Output the [x, y] coordinate of the center of the cell containing the given text.  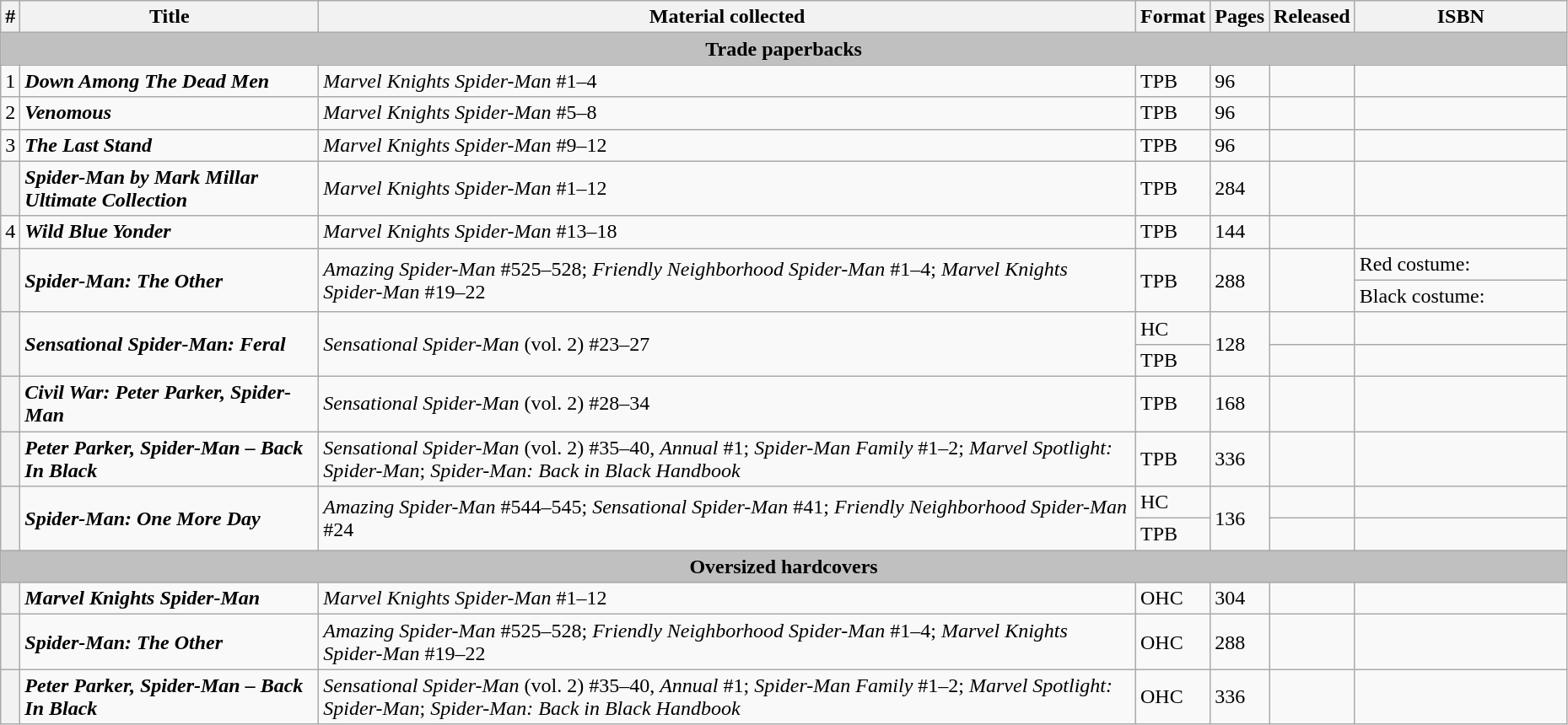
1 [10, 81]
Black costume: [1461, 296]
Sensational Spider-Man (vol. 2) #28–34 [727, 403]
Sensational Spider-Man (vol. 2) #23–27 [727, 344]
Format [1172, 17]
Amazing Spider-Man #544–545; Sensational Spider-Man #41; Friendly Neighborhood Spider-Man #24 [727, 518]
3 [10, 145]
Marvel Knights Spider-Man #13–18 [727, 232]
136 [1240, 518]
Sensational Spider-Man: Feral [170, 344]
Title [170, 17]
Pages [1240, 17]
The Last Stand [170, 145]
Venomous [170, 113]
Civil War: Peter Parker, Spider-Man [170, 403]
Marvel Knights Spider-Man [170, 599]
Red costume: [1461, 264]
4 [10, 232]
Down Among The Dead Men [170, 81]
Spider-Man: One More Day [170, 518]
304 [1240, 599]
Oversized hardcovers [784, 567]
168 [1240, 403]
# [10, 17]
Marvel Knights Spider-Man #9–12 [727, 145]
Material collected [727, 17]
ISBN [1461, 17]
2 [10, 113]
Trade paperbacks [784, 49]
Wild Blue Yonder [170, 232]
Marvel Knights Spider-Man #1–4 [727, 81]
Marvel Knights Spider-Man #5–8 [727, 113]
Released [1312, 17]
144 [1240, 232]
128 [1240, 344]
Spider-Man by Mark Millar Ultimate Collection [170, 189]
284 [1240, 189]
